Find where the given text appears and provide that cell's center as [x, y] coordinate. 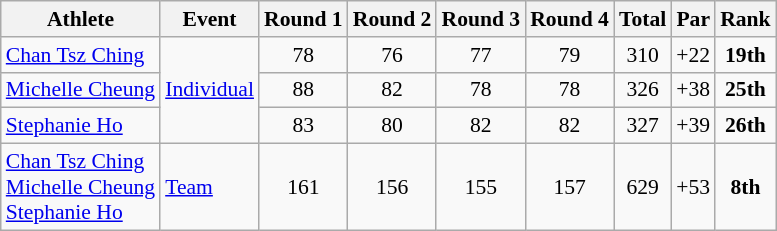
76 [392, 55]
Round 2 [392, 19]
155 [480, 188]
156 [392, 188]
310 [642, 55]
161 [304, 188]
629 [642, 188]
Rank [746, 19]
88 [304, 90]
326 [642, 90]
8th [746, 188]
Stephanie Ho [80, 126]
+39 [693, 126]
Individual [210, 90]
Par [693, 19]
Round 3 [480, 19]
79 [570, 55]
Team [210, 188]
25th [746, 90]
83 [304, 126]
77 [480, 55]
Michelle Cheung [80, 90]
26th [746, 126]
Round 1 [304, 19]
Chan Tsz Ching [80, 55]
+53 [693, 188]
+22 [693, 55]
Athlete [80, 19]
157 [570, 188]
80 [392, 126]
19th [746, 55]
Chan Tsz ChingMichelle CheungStephanie Ho [80, 188]
327 [642, 126]
Round 4 [570, 19]
Event [210, 19]
Total [642, 19]
+38 [693, 90]
